Return the (x, y) coordinate for the center point of the cell that contains the specified text.  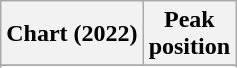
Chart (2022) (72, 34)
Peakposition (189, 34)
